Return the (x, y) coordinate for the center point of the cell that contains the specified text.  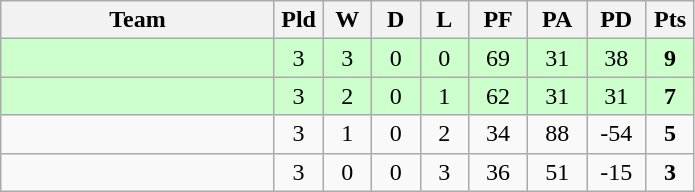
Pts (670, 20)
62 (498, 96)
L (444, 20)
W (348, 20)
7 (670, 96)
51 (558, 172)
-54 (616, 134)
34 (498, 134)
9 (670, 58)
-15 (616, 172)
36 (498, 172)
Pld (298, 20)
Team (138, 20)
5 (670, 134)
PA (558, 20)
88 (558, 134)
D (396, 20)
PD (616, 20)
38 (616, 58)
69 (498, 58)
PF (498, 20)
